Find where the given text appears and provide that cell's center as (X, Y) coordinate. 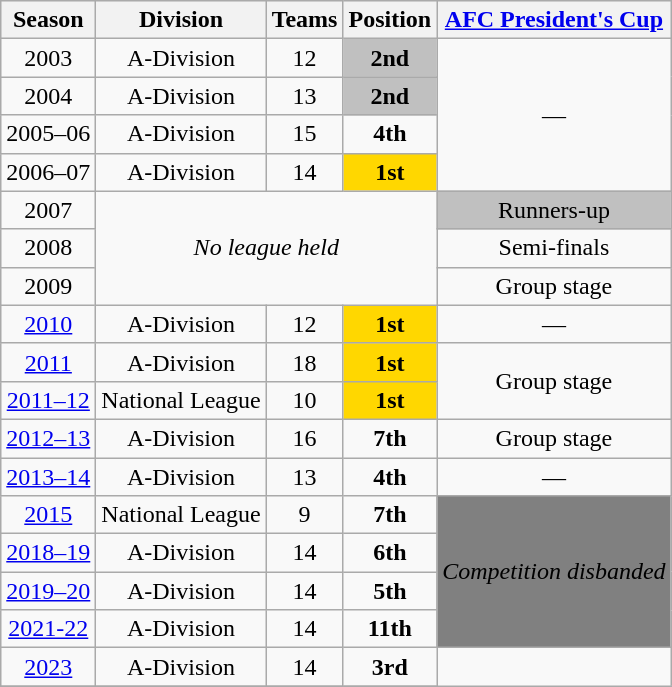
2015 (48, 515)
Teams (304, 20)
2010 (48, 324)
2023 (48, 667)
2013–14 (48, 477)
2009 (48, 286)
Runners-up (554, 210)
2021-22 (48, 629)
Semi-finals (554, 248)
18 (304, 362)
Position (390, 20)
Season (48, 20)
2007 (48, 210)
2006–07 (48, 172)
2005–06 (48, 134)
2018–19 (48, 553)
2008 (48, 248)
2012–13 (48, 438)
6th (390, 553)
5th (390, 591)
3rd (390, 667)
10 (304, 400)
15 (304, 134)
2004 (48, 96)
11th (390, 629)
AFC President's Cup (554, 20)
No league held (266, 248)
2011 (48, 362)
Division (181, 20)
9 (304, 515)
2003 (48, 58)
2019–20 (48, 591)
2011–12 (48, 400)
16 (304, 438)
Competition disbanded (554, 572)
